Find where the given text appears and provide that cell's center as (x, y) coordinate. 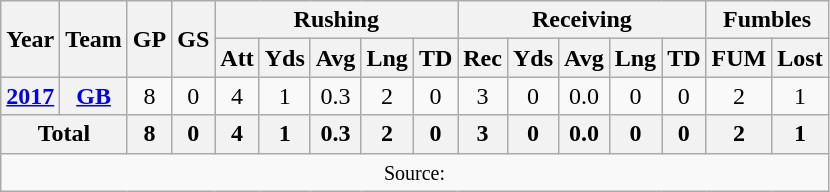
FUM (739, 58)
GB (94, 96)
Lost (800, 58)
Year (30, 39)
Receiving (582, 20)
Fumbles (767, 20)
Rushing (336, 20)
Source: (414, 172)
Rec (483, 58)
GP (149, 39)
Att (237, 58)
2017 (30, 96)
Total (64, 134)
GS (194, 39)
Team (94, 39)
